Extract the (X, Y) coordinate from the center of the cell holding the provided text.  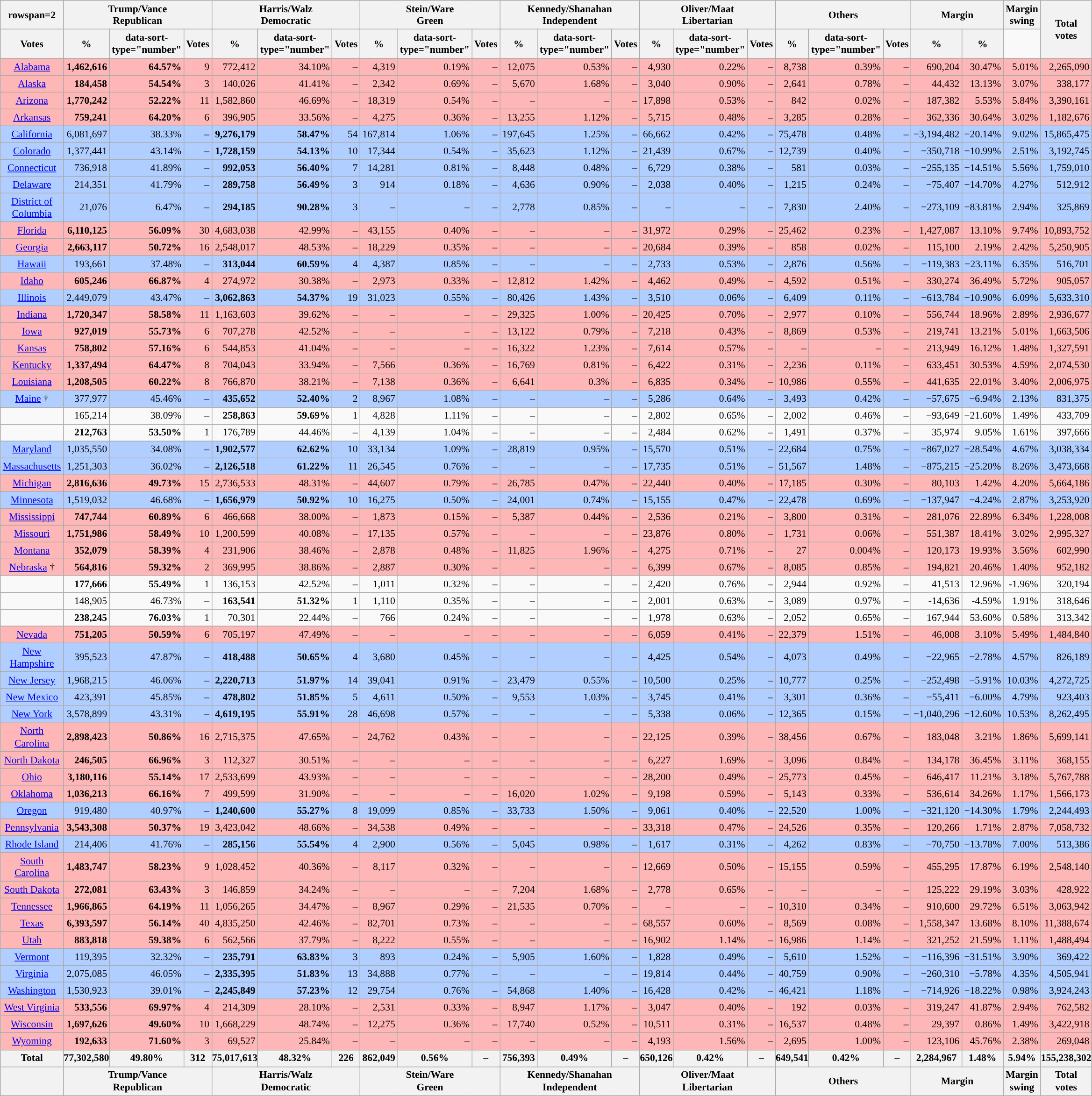
17,740 (519, 1025)
41.79% (147, 185)
−6.94% (982, 399)
4.79% (1022, 697)
2.38% (1022, 1041)
48.66% (295, 827)
17,344 (379, 151)
325,869 (1066, 207)
−714,926 (936, 991)
736,918 (87, 168)
−5.91% (982, 681)
556,744 (936, 315)
46,008 (936, 635)
Texas (32, 924)
226 (346, 1058)
2,944 (792, 584)
1,337,494 (87, 365)
19.93% (982, 550)
38.33% (147, 134)
−1,040,296 (936, 714)
10,986 (792, 382)
New Jersey (32, 681)
Nevada (32, 635)
70,301 (235, 618)
352,079 (87, 550)
−20.14% (982, 134)
16,322 (519, 349)
3,680 (379, 658)
212,763 (87, 433)
Indiana (32, 315)
1,011 (379, 584)
3.11% (1022, 760)
41,513 (936, 584)
9,061 (657, 811)
2,536 (657, 517)
60.22% (147, 382)
North Dakota (32, 760)
Georgia (32, 247)
7,058,732 (1066, 827)
58.39% (147, 550)
766 (379, 618)
2,977 (792, 315)
2.42% (1022, 247)
581 (792, 168)
289,758 (235, 185)
3,180,116 (87, 777)
47.87% (147, 658)
60.59% (295, 264)
602,990 (1066, 550)
516,701 (1066, 264)
214,406 (87, 844)
55.14% (147, 777)
0.83% (846, 844)
1.69% (710, 760)
31.90% (295, 794)
831,375 (1066, 399)
−31.51% (982, 957)
4,319 (379, 67)
−260,310 (936, 974)
455,295 (936, 867)
15,865,475 (1066, 134)
3,096 (792, 760)
90.28% (295, 207)
2,876 (792, 264)
21.59% (982, 940)
-14,636 (936, 601)
418,488 (235, 658)
22,379 (792, 635)
29,397 (936, 1025)
2,245,849 (235, 991)
16,769 (519, 365)
883,818 (87, 940)
38.09% (147, 416)
Iowa (32, 332)
6.47% (147, 207)
213,949 (936, 349)
1,377,441 (87, 151)
22,440 (657, 483)
64.19% (147, 907)
56.14% (147, 924)
16,902 (657, 940)
26,785 (519, 483)
1.56% (710, 1041)
58.23% (147, 867)
2,695 (792, 1041)
3,089 (792, 601)
46.68% (147, 500)
21,439 (657, 151)
466,668 (235, 517)
Minnesota (32, 500)
2,802 (657, 416)
5,387 (519, 517)
22.01% (982, 382)
4,462 (657, 281)
0.21% (710, 517)
34.08% (147, 449)
136,153 (235, 584)
3.18% (1022, 777)
80,426 (519, 298)
41.04% (295, 349)
−83.81% (982, 207)
Oregon (32, 811)
338,177 (1066, 84)
31,972 (657, 230)
842 (792, 100)
54 (346, 134)
646,417 (936, 777)
50.59% (147, 635)
18,229 (379, 247)
1,036,213 (87, 794)
0.80% (710, 534)
75,478 (792, 134)
5.94% (1022, 1058)
48.53% (295, 247)
1,427,087 (936, 230)
4,425 (657, 658)
59.69% (295, 416)
0.84% (846, 760)
3,578,899 (87, 714)
747,744 (87, 517)
−14.30% (982, 811)
Washington (32, 991)
312 (198, 1058)
22,478 (792, 500)
1.03% (575, 697)
0.73% (435, 924)
22.89% (982, 517)
24,762 (379, 737)
53.60% (982, 618)
21,076 (87, 207)
Michigan (32, 483)
37.48% (147, 264)
1,240,600 (235, 811)
536,614 (936, 794)
214,351 (87, 185)
-4.59% (982, 601)
0.28% (846, 117)
2,900 (379, 844)
22,684 (792, 449)
43.47% (147, 298)
0.08% (846, 924)
33,318 (657, 827)
1.86% (1022, 737)
690,204 (936, 67)
26,545 (379, 466)
28.10% (295, 1008)
−867,027 (936, 449)
15,570 (657, 449)
1,566,173 (1066, 794)
193,661 (87, 264)
1,978 (657, 618)
858 (792, 247)
46.69% (295, 100)
2,052 (792, 618)
397,666 (1066, 433)
5.56% (1022, 168)
235,791 (235, 957)
Louisiana (32, 382)
6.19% (1022, 867)
rowspan=2 (32, 15)
9,198 (657, 794)
−321,120 (936, 811)
19,099 (379, 811)
2,038 (657, 185)
-1.96% (1022, 584)
1,617 (657, 844)
756,393 (519, 1058)
10,310 (792, 907)
68,557 (657, 924)
40.97% (147, 811)
30.47% (982, 67)
1,484,840 (1066, 635)
1,491 (792, 433)
6,393,597 (87, 924)
5,143 (792, 794)
18,319 (379, 100)
176,789 (235, 433)
9,553 (519, 697)
862,049 (379, 1058)
3,038,334 (1066, 449)
8,448 (519, 168)
8,947 (519, 1008)
4.27% (1022, 185)
3,063,942 (1066, 907)
24,526 (792, 827)
48.32% (295, 1058)
Nebraska † (32, 567)
Florida (32, 230)
0.23% (846, 230)
2,335,395 (235, 974)
Mississippi (32, 517)
4,139 (379, 433)
58.58% (147, 315)
8,869 (792, 332)
59.32% (147, 567)
3.40% (1022, 382)
2,001 (657, 601)
5,699,141 (1066, 737)
32.32% (147, 957)
433,709 (1066, 416)
321,252 (936, 940)
37.79% (295, 940)
50.65% (295, 658)
0.71% (710, 550)
46,421 (792, 991)
10,777 (792, 681)
55.49% (147, 584)
120,266 (936, 827)
2,484 (657, 433)
605,246 (87, 281)
40 (198, 924)
115,100 (936, 247)
25,773 (792, 777)
Rhode Island (32, 844)
4,073 (792, 658)
12,275 (379, 1025)
0.22% (710, 67)
4,828 (379, 416)
3.07% (1022, 84)
2,663,117 (87, 247)
3,924,243 (1066, 991)
564,816 (87, 567)
47.49% (295, 635)
0.92% (846, 584)
155,238,302 (1066, 1058)
Pennsylvania (32, 827)
13.10% (982, 230)
38.00% (295, 517)
2,002 (792, 416)
8,085 (792, 567)
435,652 (235, 399)
269,048 (1066, 1041)
163,541 (235, 601)
1.71% (982, 827)
57.23% (295, 991)
35,974 (936, 433)
5,715 (657, 117)
−119,383 (936, 264)
3,192,745 (1066, 151)
0.74% (575, 500)
0.18% (435, 185)
50.86% (147, 737)
0.77% (435, 974)
64.20% (147, 117)
Oklahoma (32, 794)
13.68% (982, 924)
704,043 (235, 365)
12.96% (982, 584)
−93,649 (936, 416)
Ohio (32, 777)
11,825 (519, 550)
38.21% (295, 382)
33.56% (295, 117)
5.49% (1022, 635)
5,610 (792, 957)
919,480 (87, 811)
44,432 (936, 84)
19,814 (657, 974)
9.02% (1022, 134)
992,053 (235, 168)
705,197 (235, 635)
0.86% (982, 1025)
214,309 (235, 1008)
927,019 (87, 332)
40.08% (295, 534)
−12.60% (982, 714)
1,488,494 (1066, 940)
−75,407 (936, 185)
246,505 (87, 760)
Missouri (32, 534)
6,227 (657, 760)
27 (792, 550)
3,423,042 (235, 827)
−273,109 (936, 207)
5 (346, 697)
Vermont (32, 957)
362,336 (936, 117)
274,972 (235, 281)
187,382 (936, 100)
0.97% (846, 601)
80,103 (936, 483)
66.96% (147, 760)
3,422,918 (1066, 1025)
62.62% (295, 449)
New Hampshire (32, 658)
0.78% (846, 84)
36.49% (982, 281)
2,733 (657, 264)
1,728,159 (235, 151)
28,200 (657, 777)
California (32, 134)
1.18% (846, 991)
2,284,967 (936, 1058)
−137,947 (936, 500)
22,125 (657, 737)
Tennessee (32, 907)
4,636 (519, 185)
4,505,941 (1066, 974)
165,214 (87, 416)
0.75% (846, 449)
3,040 (657, 84)
3,510 (657, 298)
1,759,010 (1066, 168)
0.46% (846, 416)
36.45% (982, 760)
22.44% (295, 618)
123,106 (936, 1041)
1,519,032 (87, 500)
0.52% (575, 1025)
16,537 (792, 1025)
1,035,550 (87, 449)
6,399 (657, 567)
75,017,613 (235, 1058)
192,633 (87, 1041)
238,245 (87, 618)
0.19% (435, 67)
53.50% (147, 433)
905,057 (1066, 281)
46.73% (147, 601)
1.04% (435, 433)
−2.78% (982, 658)
4.35% (1022, 974)
−5.78% (982, 974)
10,500 (657, 681)
1,327,591 (1066, 349)
3,062,863 (235, 298)
8,738 (792, 67)
2,548,140 (1066, 867)
New Mexico (32, 697)
3,047 (657, 1008)
28 (346, 714)
30 (198, 230)
1,028,452 (235, 867)
0.62% (710, 433)
29,754 (379, 991)
40,759 (792, 974)
0.91% (435, 681)
10,893,752 (1066, 230)
42.46% (295, 924)
25.84% (295, 1041)
13 (346, 974)
3,493 (792, 399)
34.10% (295, 67)
21,535 (519, 907)
0.004% (846, 550)
22,520 (792, 811)
23,479 (519, 681)
2,236 (792, 365)
45.85% (147, 697)
318,646 (1066, 601)
0.95% (575, 449)
Total (32, 1058)
Delaware (32, 185)
Wyoming (32, 1041)
1,251,303 (87, 466)
893 (379, 957)
952,182 (1066, 567)
1.06% (435, 134)
18.41% (982, 534)
8,117 (379, 867)
369,995 (235, 567)
1,668,229 (235, 1025)
6,059 (657, 635)
5,338 (657, 714)
−25.20% (982, 466)
177,666 (87, 584)
54,868 (519, 991)
4,592 (792, 281)
2,006,975 (1066, 382)
758,802 (87, 349)
55.73% (147, 332)
43.93% (295, 777)
4,387 (379, 264)
294,185 (235, 207)
64.47% (147, 365)
2,342 (379, 84)
23,876 (657, 534)
−14.70% (982, 185)
120,173 (936, 550)
219,741 (936, 332)
29.19% (982, 890)
38.86% (295, 567)
50.92% (295, 500)
1,208,505 (87, 382)
−875,215 (936, 466)
0.3% (575, 382)
West Virginia (32, 1008)
1,215 (792, 185)
12,365 (792, 714)
30.53% (982, 365)
South Dakota (32, 890)
3.21% (982, 737)
Kentucky (32, 365)
1.79% (1022, 811)
762,582 (1066, 1008)
313,342 (1066, 618)
34.47% (295, 907)
46.06% (147, 681)
44,607 (379, 483)
3,301 (792, 697)
16,428 (657, 991)
513,386 (1066, 844)
−28.54% (982, 449)
17,735 (657, 466)
1,902,577 (235, 449)
8,569 (792, 924)
16,275 (379, 500)
30.64% (982, 117)
20,425 (657, 315)
59.38% (147, 940)
−10.90% (982, 298)
377,977 (87, 399)
Idaho (32, 281)
2,878 (379, 550)
5.84% (1022, 100)
6,422 (657, 365)
8.10% (1022, 924)
1.08% (435, 399)
43,155 (379, 230)
Wisconsin (32, 1025)
Alabama (32, 67)
54.13% (295, 151)
39.62% (295, 315)
38,456 (792, 737)
562,566 (235, 940)
0.58% (1022, 618)
33,134 (379, 449)
1,056,265 (235, 907)
281,076 (936, 517)
−57,675 (936, 399)
4,683,038 (235, 230)
10,511 (657, 1025)
29,325 (519, 315)
82,701 (379, 924)
1,228,008 (1066, 517)
−18.22% (982, 991)
41.76% (147, 844)
48.74% (295, 1025)
2,816,636 (87, 483)
54.54% (147, 84)
551,387 (936, 534)
197,645 (519, 134)
423,391 (87, 697)
2,244,493 (1066, 811)
66.87% (147, 281)
34.24% (295, 890)
11.21% (982, 777)
8,222 (379, 940)
1.50% (575, 811)
−23.11% (982, 264)
39.01% (147, 991)
2.13% (1022, 399)
45.46% (147, 399)
650,126 (657, 1058)
772,412 (235, 67)
1,731 (792, 534)
49.73% (147, 483)
51.32% (295, 601)
1,968,215 (87, 681)
3,285 (792, 117)
56.40% (295, 168)
10.53% (1022, 714)
533,556 (87, 1008)
2,531 (379, 1008)
2,887 (379, 567)
1.61% (1022, 433)
499,599 (235, 794)
3,543,308 (87, 827)
69.97% (147, 1008)
544,853 (235, 349)
20,684 (657, 247)
7,138 (379, 382)
125,222 (936, 890)
1,770,242 (87, 100)
−116,396 (936, 957)
285,156 (235, 844)
512,912 (1066, 185)
4,611 (379, 697)
43.14% (147, 151)
6,081,697 (87, 134)
District of Columbia (32, 207)
707,278 (235, 332)
7,218 (657, 332)
Alaska (32, 84)
28,819 (519, 449)
−21.60% (982, 416)
313,044 (235, 264)
13.21% (982, 332)
1.25% (575, 134)
6,641 (519, 382)
51.85% (295, 697)
3,745 (657, 697)
4.20% (1022, 483)
12,739 (792, 151)
6.51% (1022, 907)
4.67% (1022, 449)
1,462,616 (87, 67)
New York (32, 714)
766,870 (235, 382)
6.34% (1022, 517)
55.54% (295, 844)
Illinois (32, 298)
−255,135 (936, 168)
1,483,747 (87, 867)
1.60% (575, 957)
11,388,674 (1066, 924)
12 (346, 991)
1.52% (846, 957)
7,204 (519, 890)
914 (379, 185)
33.94% (295, 365)
2,548,017 (235, 247)
5,633,310 (1066, 298)
29.72% (982, 907)
40.36% (295, 867)
64.57% (147, 67)
69,527 (235, 1041)
1,663,506 (1066, 332)
396,905 (235, 117)
Utah (32, 940)
17,185 (792, 483)
38.46% (295, 550)
18.96% (982, 315)
9.74% (1022, 230)
8.26% (1022, 466)
17,135 (379, 534)
1,110 (379, 601)
2,265,090 (1066, 67)
4,262 (792, 844)
319,247 (936, 1008)
60.89% (147, 517)
2,736,533 (235, 483)
51,567 (792, 466)
56.09% (147, 230)
1,966,865 (87, 907)
3.10% (982, 635)
1.51% (846, 635)
5,670 (519, 84)
1.02% (575, 794)
0.64% (710, 399)
5,905 (519, 957)
140,026 (235, 84)
7.00% (1022, 844)
5.72% (1022, 281)
5,664,186 (1066, 483)
0.38% (710, 168)
0.37% (846, 433)
1,828 (657, 957)
6,110,125 (87, 230)
58.49% (147, 534)
46.05% (147, 974)
48.31% (295, 483)
−4.24% (982, 500)
Montana (32, 550)
41.87% (982, 1008)
77,302,580 (87, 1058)
66,662 (657, 134)
North Carolina (32, 737)
17 (198, 777)
6.09% (1022, 298)
57.16% (147, 349)
2,533,699 (235, 777)
Connecticut (32, 168)
6,729 (657, 168)
30.38% (295, 281)
24,001 (519, 500)
1,558,347 (936, 924)
51.83% (295, 974)
759,241 (87, 117)
41.41% (295, 84)
1,200,599 (235, 534)
56.49% (295, 185)
183,048 (936, 737)
428,922 (1066, 890)
55.91% (295, 714)
Hawaii (32, 264)
1,697,626 (87, 1025)
17,898 (657, 100)
−70,750 (936, 844)
2,420 (657, 584)
751,205 (87, 635)
4.57% (1022, 658)
16,020 (519, 794)
7,614 (657, 349)
5,286 (657, 399)
−13.78% (982, 844)
58.47% (295, 134)
−10.99% (982, 151)
43.31% (147, 714)
12,669 (657, 867)
1,656,979 (235, 500)
55.27% (295, 811)
30.51% (295, 760)
2,973 (379, 281)
3,473,668 (1066, 466)
2,936,677 (1066, 315)
34,888 (379, 974)
1.91% (1022, 601)
2.40% (846, 207)
6,835 (657, 382)
25,462 (792, 230)
1,751,986 (87, 534)
1,720,347 (87, 315)
−3,194,482 (936, 134)
369,422 (1066, 957)
71.60% (147, 1041)
2,995,327 (1066, 534)
0.10% (846, 315)
1.43% (575, 298)
1.23% (575, 349)
119,395 (87, 957)
−252,498 (936, 681)
7,830 (792, 207)
34.26% (982, 794)
−350,718 (936, 151)
2.19% (982, 247)
368,155 (1066, 760)
258,863 (235, 416)
330,274 (936, 281)
51.97% (295, 681)
46,698 (379, 714)
44.46% (295, 433)
0.60% (710, 924)
Maryland (32, 449)
9,276,179 (235, 134)
Massachusetts (32, 466)
13,122 (519, 332)
4,619,195 (235, 714)
South Carolina (32, 867)
2,898,423 (87, 737)
3,800 (792, 517)
4,930 (657, 67)
231,906 (235, 550)
39,041 (379, 681)
50.37% (147, 827)
63.43% (147, 890)
2.51% (1022, 151)
3.90% (1022, 957)
66.16% (147, 794)
2,449,079 (87, 298)
5,767,788 (1066, 777)
4,193 (657, 1041)
76.03% (147, 618)
50.72% (147, 247)
Arizona (32, 100)
2,126,518 (235, 466)
194,821 (936, 567)
441,635 (936, 382)
633,451 (936, 365)
3.56% (1022, 550)
Virginia (32, 974)
272,081 (87, 890)
923,403 (1066, 697)
41.89% (147, 168)
910,600 (936, 907)
33,733 (519, 811)
478,802 (235, 697)
16.12% (982, 349)
Colorado (32, 151)
35,623 (519, 151)
4.59% (1022, 365)
9.05% (982, 433)
4,272,725 (1066, 681)
1,582,860 (235, 100)
Maine † (32, 399)
5,045 (519, 844)
146,859 (235, 890)
167,944 (936, 618)
12,075 (519, 67)
1,873 (379, 517)
Arkansas (32, 117)
1.96% (575, 550)
42.99% (295, 230)
14 (346, 681)
49.80% (147, 1058)
52.40% (295, 399)
−6.00% (982, 697)
10.03% (1022, 681)
6.35% (1022, 264)
17.87% (982, 867)
20.46% (982, 567)
8,262,495 (1066, 714)
320,194 (1066, 584)
2.89% (1022, 315)
34,538 (379, 827)
4,835,250 (235, 924)
1,163,603 (235, 315)
5.53% (982, 100)
134,178 (936, 760)
15 (198, 483)
2,641 (792, 84)
14,281 (379, 168)
2,715,375 (235, 737)
5,250,905 (1066, 247)
63.83% (295, 957)
3,253,920 (1066, 500)
13.13% (982, 84)
16,986 (792, 940)
1,530,923 (87, 991)
3.03% (1022, 890)
49.60% (147, 1025)
52.22% (147, 100)
13,255 (519, 117)
184,458 (87, 84)
1,182,676 (1066, 117)
7,566 (379, 365)
3,390,161 (1066, 100)
−613,784 (936, 298)
148,905 (87, 601)
45.76% (982, 1041)
−22,965 (936, 658)
826,189 (1066, 658)
192 (792, 1008)
167,814 (379, 134)
Kansas (32, 349)
395,523 (87, 658)
2,075,085 (87, 974)
12,812 (519, 281)
54.37% (295, 298)
47.65% (295, 737)
2,074,530 (1066, 365)
36.02% (147, 466)
112,327 (235, 760)
6,409 (792, 298)
1.09% (435, 449)
61.22% (295, 466)
−14.51% (982, 168)
31,023 (379, 298)
−55,411 (936, 697)
2,220,713 (235, 681)
649,541 (792, 1058)
